Search for the cell housing the specified text and yield its (X, Y) center coordinate. 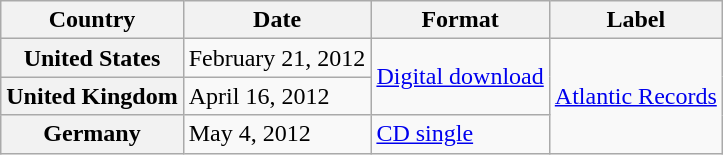
Format (460, 20)
United Kingdom (92, 96)
Date (277, 20)
Label (636, 20)
Digital download (460, 77)
CD single (460, 134)
February 21, 2012 (277, 58)
Atlantic Records (636, 96)
Germany (92, 134)
May 4, 2012 (277, 134)
United States (92, 58)
Country (92, 20)
April 16, 2012 (277, 96)
